Provide the [X, Y] coordinate of the cell's center where the given text is located.  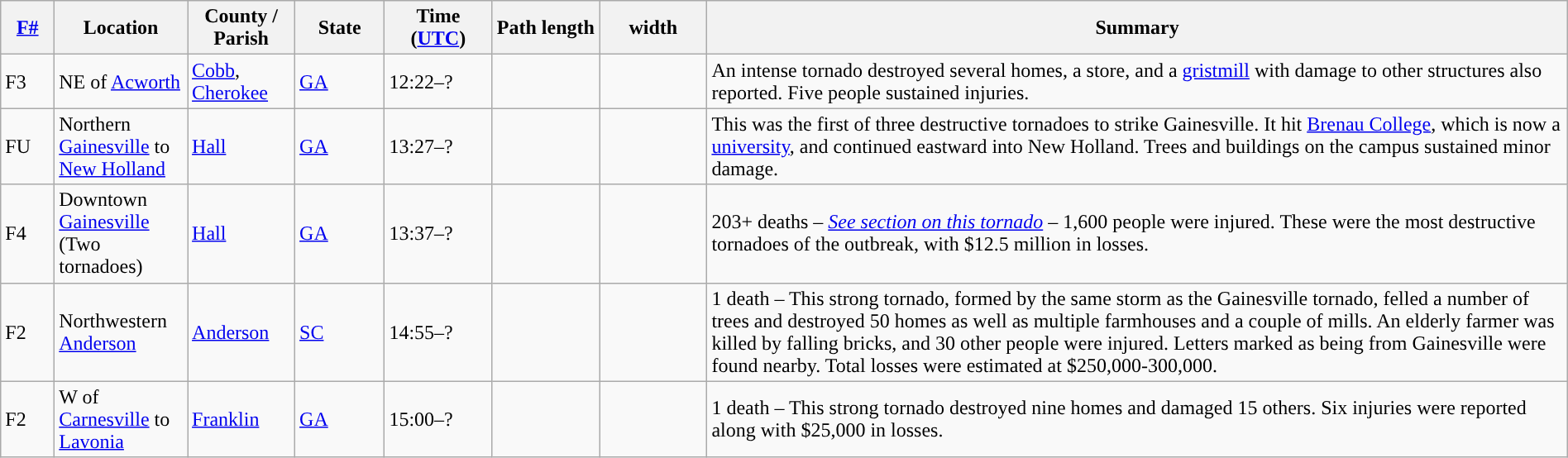
FU [28, 146]
Franklin [241, 419]
Downtown Gainesville (Two tornadoes) [121, 233]
NE of Acworth [121, 81]
Anderson [241, 332]
Location [121, 28]
F# [28, 28]
14:55–? [438, 332]
An intense tornado destroyed several homes, a store, and a gristmill with damage to other structures also reported. Five people sustained injuries. [1137, 81]
SC [340, 332]
Cobb, Cherokee [241, 81]
13:27–? [438, 146]
F3 [28, 81]
County / Parish [241, 28]
Summary [1137, 28]
12:22–? [438, 81]
width [653, 28]
F4 [28, 233]
1 death – This strong tornado destroyed nine homes and damaged 15 others. Six injuries were reported along with $25,000 in losses. [1137, 419]
Northern Gainesville to New Holland [121, 146]
15:00–? [438, 419]
13:37–? [438, 233]
State [340, 28]
Time (UTC) [438, 28]
Northwestern Anderson [121, 332]
W of Carnesville to Lavonia [121, 419]
Path length [546, 28]
